Identify which cell holds the provided text, then report its [X, Y] central coordinate. 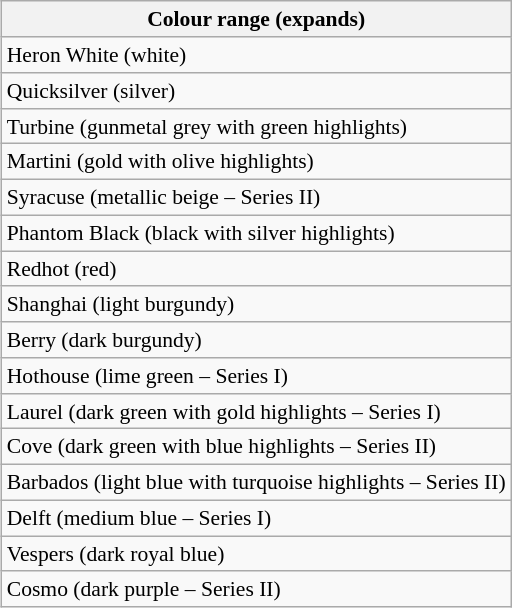
Phantom Black (black with silver highlights) [256, 233]
Barbados (light blue with turquoise highlights – Series II) [256, 482]
Shanghai (light burgundy) [256, 304]
Turbine (gunmetal grey with green highlights) [256, 126]
Vespers (dark royal blue) [256, 554]
Delft (medium blue – Series I) [256, 518]
Quicksilver (silver) [256, 91]
Syracuse (metallic beige – Series II) [256, 197]
Cosmo (dark purple – Series II) [256, 589]
Berry (dark burgundy) [256, 340]
Colour range (expands) [256, 19]
Laurel (dark green with gold highlights – Series I) [256, 411]
Cove (dark green with blue highlights – Series II) [256, 447]
Redhot (red) [256, 269]
Heron White (white) [256, 55]
Hothouse (lime green – Series I) [256, 376]
Martini (gold with olive highlights) [256, 162]
